Pinpoint the cell where the given text exists, returning its [x, y] midpoint coordinate. 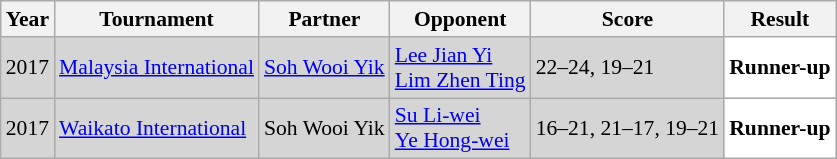
Tournament [156, 19]
Result [780, 19]
Lee Jian Yi Lim Zhen Ting [460, 68]
Partner [324, 19]
22–24, 19–21 [628, 68]
16–21, 21–17, 19–21 [628, 128]
Su Li-wei Ye Hong-wei [460, 128]
Opponent [460, 19]
Waikato International [156, 128]
Malaysia International [156, 68]
Score [628, 19]
Year [28, 19]
